Return [x, y] of the center of cell containing provided text 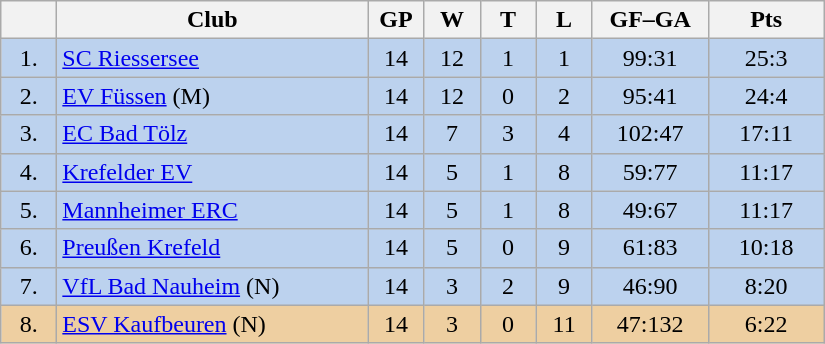
47:132 [650, 324]
61:83 [650, 248]
59:77 [650, 172]
6. [29, 248]
17:11 [766, 134]
102:47 [650, 134]
EC Bad Tölz [212, 134]
99:31 [650, 58]
Mannheimer ERC [212, 210]
W [452, 20]
1. [29, 58]
5. [29, 210]
7. [29, 286]
GP [396, 20]
EV Füssen (M) [212, 96]
25:3 [766, 58]
4 [564, 134]
11 [564, 324]
SC Riessersee [212, 58]
6:22 [766, 324]
VfL Bad Nauheim (N) [212, 286]
Pts [766, 20]
L [564, 20]
46:90 [650, 286]
10:18 [766, 248]
Preußen Krefeld [212, 248]
T [508, 20]
7 [452, 134]
8. [29, 324]
3. [29, 134]
Club [212, 20]
GF–GA [650, 20]
Krefelder EV [212, 172]
2. [29, 96]
8:20 [766, 286]
ESV Kaufbeuren (N) [212, 324]
49:67 [650, 210]
4. [29, 172]
24:4 [766, 96]
95:41 [650, 96]
